Detect which cell encompasses the target text, then output its [X, Y] center coordinate. 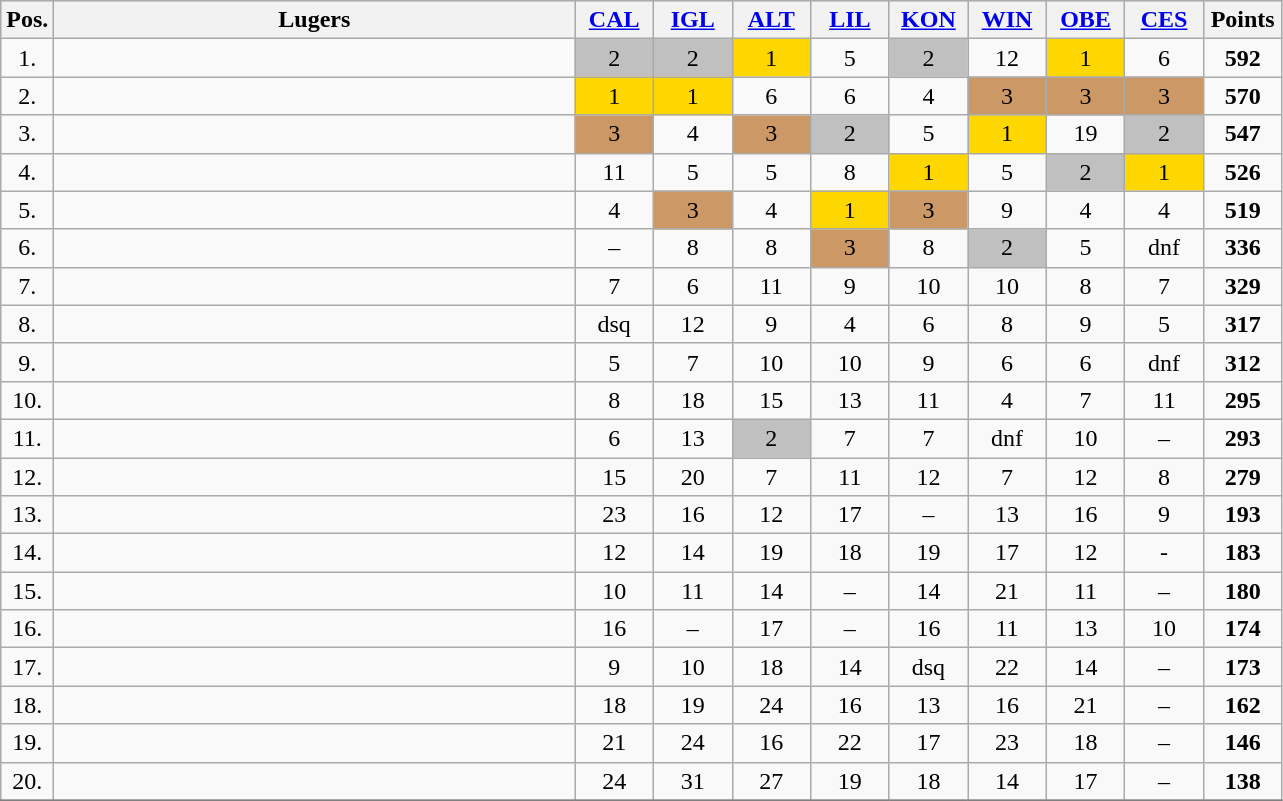
IGL [692, 20]
19. [28, 743]
146 [1242, 743]
ALT [772, 20]
LIL [850, 20]
6. [28, 248]
329 [1242, 286]
312 [1242, 362]
279 [1242, 477]
547 [1242, 134]
15. [28, 591]
193 [1242, 515]
13. [28, 515]
8. [28, 324]
2. [28, 96]
293 [1242, 438]
173 [1242, 667]
11. [28, 438]
180 [1242, 591]
Pos. [28, 20]
519 [1242, 210]
14. [28, 553]
16. [28, 629]
183 [1242, 553]
27 [772, 781]
7. [28, 286]
18. [28, 705]
4. [28, 172]
526 [1242, 172]
CES [1164, 20]
5. [28, 210]
295 [1242, 400]
Lugers [314, 20]
CAL [614, 20]
KON [928, 20]
592 [1242, 58]
336 [1242, 248]
162 [1242, 705]
317 [1242, 324]
10. [28, 400]
570 [1242, 96]
9. [28, 362]
1. [28, 58]
174 [1242, 629]
- [1164, 553]
3. [28, 134]
20 [692, 477]
17. [28, 667]
31 [692, 781]
20. [28, 781]
WIN [1008, 20]
138 [1242, 781]
12. [28, 477]
Points [1242, 20]
OBE [1086, 20]
